Return [X, Y] of the center of cell containing provided text 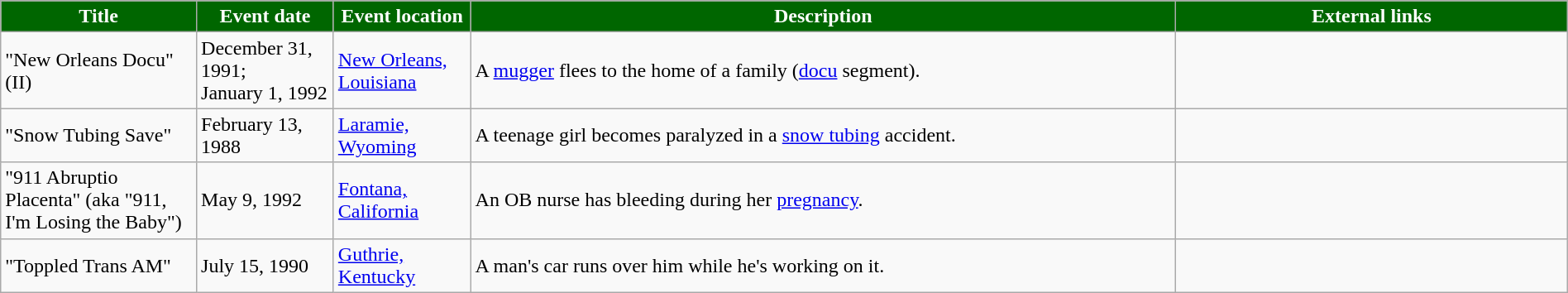
"911 Abruptio Placenta" (aka "911, I'm Losing the Baby") [99, 200]
A teenage girl becomes paralyzed in a snow tubing accident. [824, 136]
External links [1372, 17]
February 13, 1988 [265, 136]
"Toppled Trans AM" [99, 265]
Description [824, 17]
An OB nurse has bleeding during her pregnancy. [824, 200]
May 9, 1992 [265, 200]
Event location [402, 17]
Title [99, 17]
Fontana, California [402, 200]
"New Orleans Docu" (II) [99, 70]
Event date [265, 17]
July 15, 1990 [265, 265]
Guthrie, Kentucky [402, 265]
December 31, 1991;January 1, 1992 [265, 70]
A mugger flees to the home of a family (docu segment). [824, 70]
A man's car runs over him while he's working on it. [824, 265]
"Snow Tubing Save" [99, 136]
New Orleans, Louisiana [402, 70]
Laramie, Wyoming [402, 136]
